Pinpoint the cell where the given text exists, returning its (X, Y) midpoint coordinate. 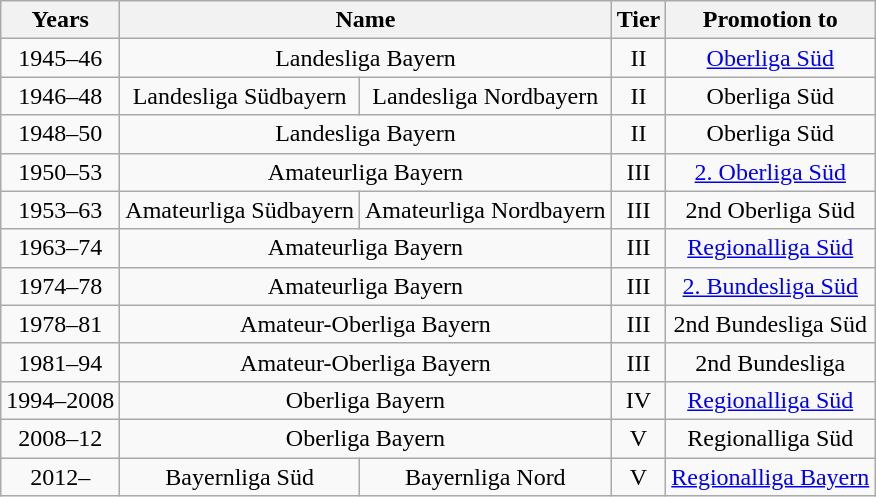
Amateurliga Südbayern (240, 210)
1948–50 (60, 134)
1994–2008 (60, 400)
Bayernliga Nord (485, 477)
2. Bundesliga Süd (770, 286)
1978–81 (60, 324)
Name (366, 20)
1946–48 (60, 96)
Years (60, 20)
Amateurliga Nordbayern (485, 210)
2008–12 (60, 438)
Tier (638, 20)
1981–94 (60, 362)
Landesliga Nordbayern (485, 96)
2nd Bundesliga Süd (770, 324)
Regionalliga Bayern (770, 477)
2nd Oberliga Süd (770, 210)
1945–46 (60, 58)
1963–74 (60, 248)
Landesliga Südbayern (240, 96)
1974–78 (60, 286)
1953–63 (60, 210)
2. Oberliga Süd (770, 172)
Bayernliga Süd (240, 477)
1950–53 (60, 172)
2nd Bundesliga (770, 362)
Promotion to (770, 20)
IV (638, 400)
2012– (60, 477)
